Detect which cell encompasses the target text, then output its [x, y] center coordinate. 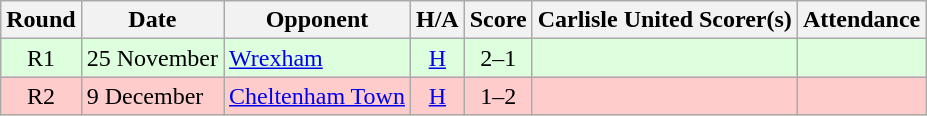
25 November [152, 58]
Opponent [318, 20]
9 December [152, 96]
Wrexham [318, 58]
Round [41, 20]
Score [498, 20]
Attendance [861, 20]
H/A [437, 20]
R2 [41, 96]
Carlisle United Scorer(s) [664, 20]
R1 [41, 58]
Cheltenham Town [318, 96]
1–2 [498, 96]
2–1 [498, 58]
Date [152, 20]
